Detect which cell encompasses the target text, then output its [x, y] center coordinate. 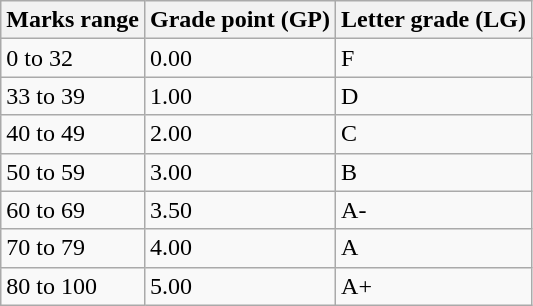
33 to 39 [73, 96]
5.00 [240, 286]
50 to 59 [73, 172]
2.00 [240, 134]
3.50 [240, 210]
D [434, 96]
0.00 [240, 58]
Grade point (GP) [240, 20]
3.00 [240, 172]
A+ [434, 286]
A [434, 248]
60 to 69 [73, 210]
C [434, 134]
0 to 32 [73, 58]
Marks range [73, 20]
F [434, 58]
1.00 [240, 96]
70 to 79 [73, 248]
80 to 100 [73, 286]
B [434, 172]
40 to 49 [73, 134]
Letter grade (LG) [434, 20]
A- [434, 210]
4.00 [240, 248]
